Locate the cell with the specified text and output its (X, Y) center coordinate. 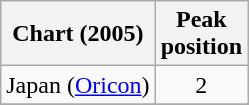
Japan (Oricon) (78, 85)
Peakposition (201, 34)
2 (201, 85)
Chart (2005) (78, 34)
